Return the (x, y) coordinate for the center point of the cell that contains the specified text.  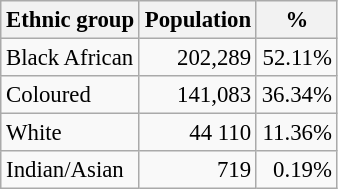
202,289 (198, 58)
141,083 (198, 95)
White (70, 133)
11.36% (296, 133)
Population (198, 20)
36.34% (296, 95)
719 (198, 170)
Black African (70, 58)
Ethnic group (70, 20)
Indian/Asian (70, 170)
Coloured (70, 95)
% (296, 20)
44 110 (198, 133)
0.19% (296, 170)
52.11% (296, 58)
